Scan for the cell matching the given text and deliver its [X, Y] coordinate at center. 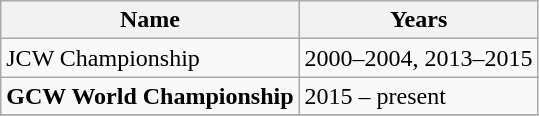
2015 – present [418, 96]
2000–2004, 2013–2015 [418, 58]
Years [418, 20]
Name [150, 20]
GCW World Championship [150, 96]
JCW Championship [150, 58]
